Output the [X, Y] coordinate of the center of the cell containing the given text.  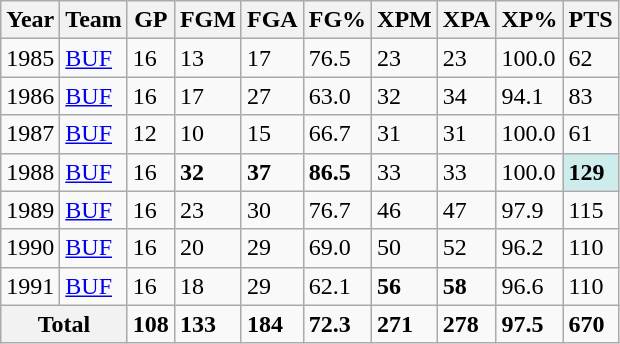
PTS [590, 20]
184 [272, 324]
1988 [30, 172]
1987 [30, 134]
58 [466, 286]
108 [150, 324]
XPA [466, 20]
61 [590, 134]
XPM [405, 20]
63.0 [337, 96]
10 [208, 134]
69.0 [337, 248]
278 [466, 324]
47 [466, 210]
76.7 [337, 210]
56 [405, 286]
52 [466, 248]
97.9 [530, 210]
37 [272, 172]
62 [590, 58]
18 [208, 286]
FGM [208, 20]
46 [405, 210]
13 [208, 58]
94.1 [530, 96]
FG% [337, 20]
Total [64, 324]
96.2 [530, 248]
97.5 [530, 324]
30 [272, 210]
66.7 [337, 134]
86.5 [337, 172]
1989 [30, 210]
FGA [272, 20]
50 [405, 248]
76.5 [337, 58]
15 [272, 134]
1991 [30, 286]
GP [150, 20]
1985 [30, 58]
27 [272, 96]
129 [590, 172]
83 [590, 96]
1986 [30, 96]
20 [208, 248]
1990 [30, 248]
96.6 [530, 286]
Year [30, 20]
115 [590, 210]
133 [208, 324]
34 [466, 96]
12 [150, 134]
670 [590, 324]
XP% [530, 20]
62.1 [337, 286]
72.3 [337, 324]
Team [94, 20]
271 [405, 324]
